Locate the cell with the specified text and output its (x, y) center coordinate. 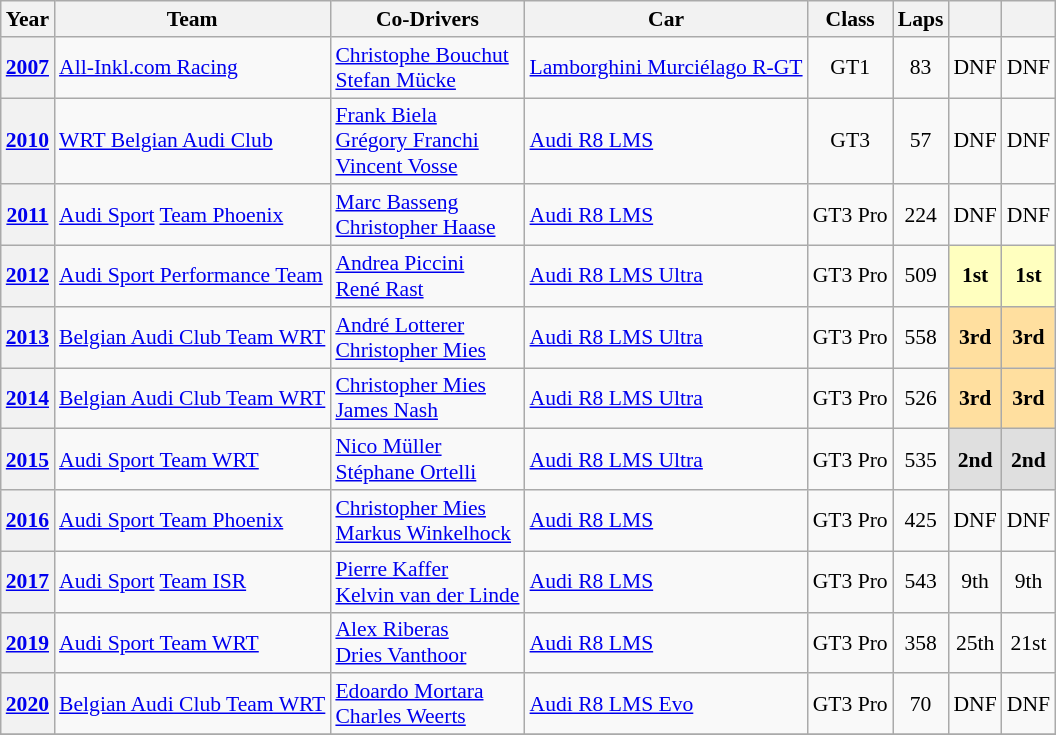
All-Inkl.com Racing (192, 68)
535 (921, 460)
Car (666, 19)
2007 (28, 68)
Frank Biela Grégory Franchi Vincent Vosse (427, 142)
2014 (28, 398)
Edoardo Mortara Charles Weerts (427, 704)
2019 (28, 642)
Nico Müller Stéphane Ortelli (427, 460)
558 (921, 338)
2020 (28, 704)
25th (974, 642)
2011 (28, 216)
Class (850, 19)
GT3 (850, 142)
2015 (28, 460)
Year (28, 19)
Audi Sport Performance Team (192, 276)
57 (921, 142)
André Lotterer Christopher Mies (427, 338)
2012 (28, 276)
GT1 (850, 68)
WRT Belgian Audi Club (192, 142)
2017 (28, 582)
224 (921, 216)
Audi R8 LMS Evo (666, 704)
Pierre Kaffer Kelvin van der Linde (427, 582)
425 (921, 520)
2016 (28, 520)
Lamborghini Murciélago R-GT (666, 68)
526 (921, 398)
543 (921, 582)
Andrea Piccini René Rast (427, 276)
Team (192, 19)
70 (921, 704)
Alex Riberas Dries Vanthoor (427, 642)
83 (921, 68)
Christopher Mies James Nash (427, 398)
Laps (921, 19)
2013 (28, 338)
Marc Basseng Christopher Haase (427, 216)
Audi Sport Team ISR (192, 582)
21st (1028, 642)
2010 (28, 142)
Co-Drivers (427, 19)
358 (921, 642)
Christopher Mies Markus Winkelhock (427, 520)
509 (921, 276)
Christophe Bouchut Stefan Mücke (427, 68)
